Identify which cell holds the provided text, then report its (X, Y) central coordinate. 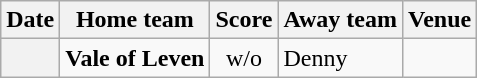
Away team (340, 20)
Score (244, 20)
Home team (135, 20)
Date (30, 20)
Denny (340, 58)
Venue (439, 20)
Vale of Leven (135, 58)
w/o (244, 58)
